Output the (X, Y) coordinate of the center of the cell containing the given text.  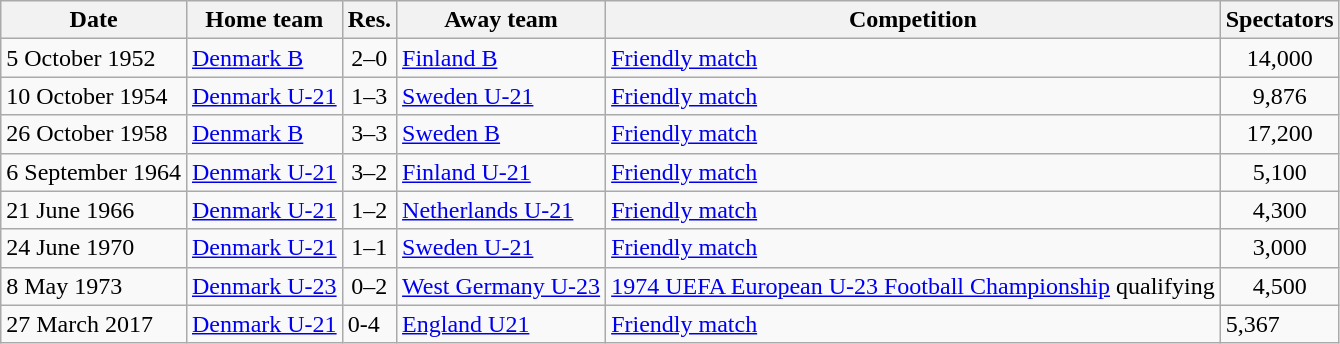
Netherlands U-21 (502, 210)
17,200 (1280, 134)
21 June 1966 (94, 210)
Res. (369, 20)
5,100 (1280, 172)
5,367 (1280, 324)
4,500 (1280, 286)
2–0 (369, 58)
Finland B (502, 58)
West Germany U-23 (502, 286)
Sweden B (502, 134)
8 May 1973 (94, 286)
1–1 (369, 248)
3–2 (369, 172)
24 June 1970 (94, 248)
Date (94, 20)
Finland U-21 (502, 172)
1974 UEFA European U-23 Football Championship qualifying (914, 286)
3,000 (1280, 248)
Away team (502, 20)
Spectators (1280, 20)
1–2 (369, 210)
3–3 (369, 134)
Denmark U-23 (264, 286)
0–2 (369, 286)
4,300 (1280, 210)
0-4 (369, 324)
14,000 (1280, 58)
26 October 1958 (94, 134)
England U21 (502, 324)
1–3 (369, 96)
27 March 2017 (94, 324)
6 September 1964 (94, 172)
Home team (264, 20)
Competition (914, 20)
9,876 (1280, 96)
5 October 1952 (94, 58)
10 October 1954 (94, 96)
